From the cell containing the given text, extract its center point as [x, y] coordinate. 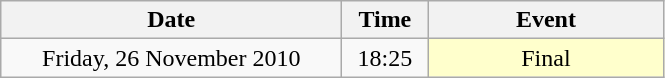
Date [172, 20]
Final [546, 58]
Friday, 26 November 2010 [172, 58]
Time [385, 20]
Event [546, 20]
18:25 [385, 58]
